For the text-containing cell, return its midpoint in [X, Y] coordinate format. 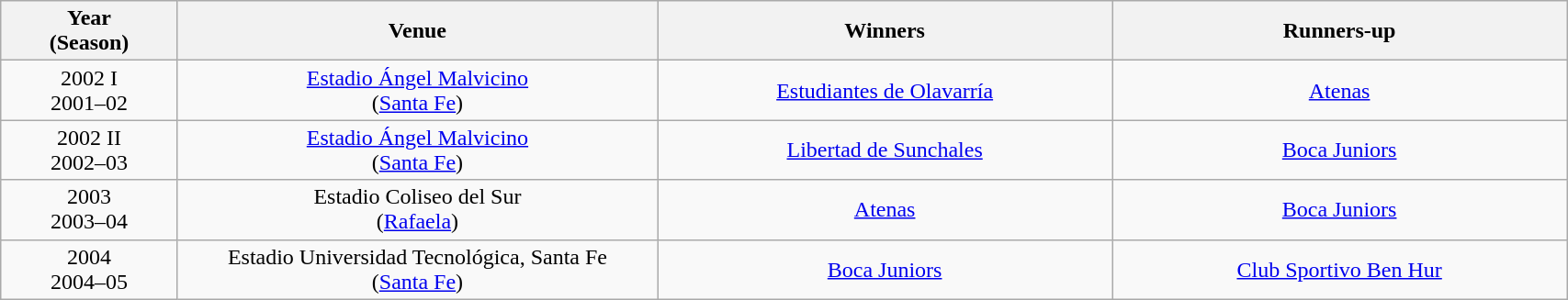
20032003–04 [89, 209]
Estudiantes de Olavarría [886, 90]
Estadio Universidad Tecnológica, Santa Fe(Santa Fe) [417, 270]
Runners-up [1339, 31]
2002 II2002–03 [89, 150]
2002 I2001–02 [89, 90]
Club Sportivo Ben Hur [1339, 270]
20042004–05 [89, 270]
Libertad de Sunchales [886, 150]
Estadio Coliseo del Sur(Rafaela) [417, 209]
Winners [886, 31]
Venue [417, 31]
Year(Season) [89, 31]
